Determine the (x, y) coordinate at the center of the cell enclosing the given text.  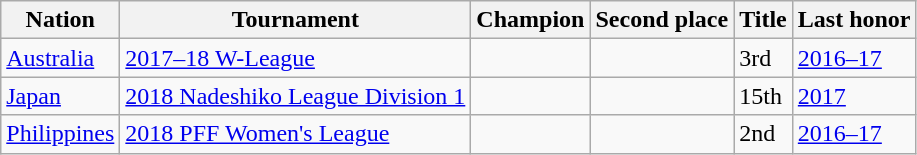
Nation (60, 20)
Second place (662, 20)
Australia (60, 58)
2017–18 W-League (296, 58)
2018 PFF Women's League (296, 134)
Champion (530, 20)
2nd (764, 134)
Last honor (854, 20)
15th (764, 96)
3rd (764, 58)
2017 (854, 96)
2018 Nadeshiko League Division 1 (296, 96)
Title (764, 20)
Japan (60, 96)
Philippines (60, 134)
Tournament (296, 20)
